Scan for the cell matching the given text and deliver its (x, y) coordinate at center. 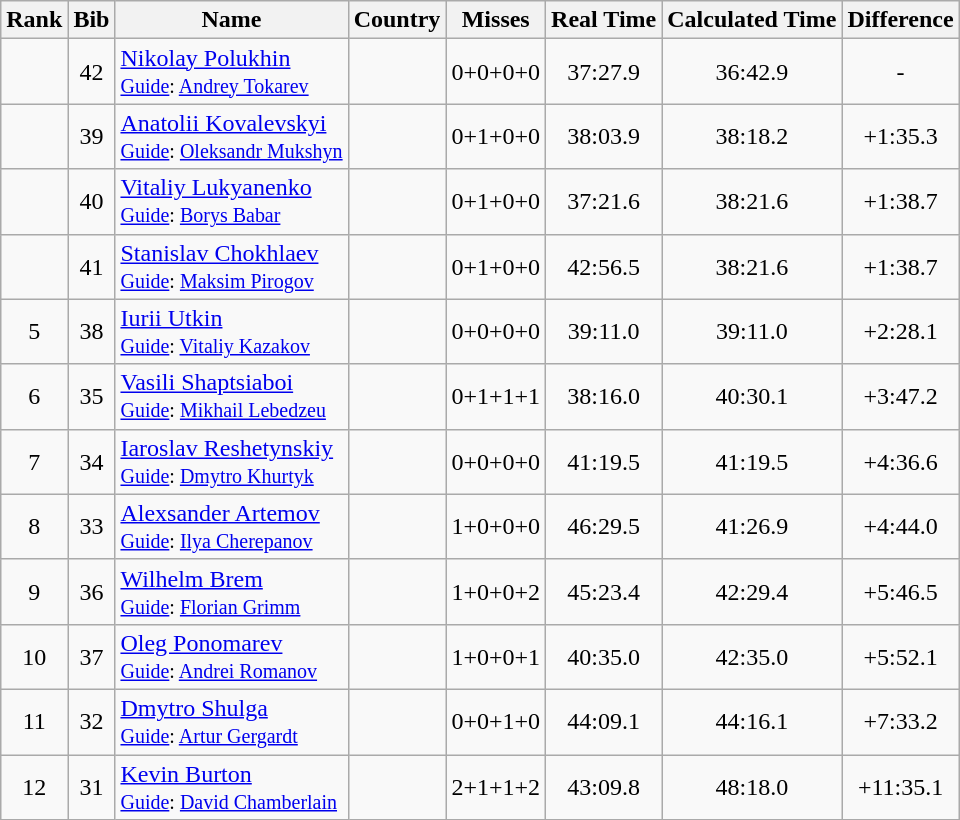
39 (92, 136)
7 (34, 462)
48:18.0 (752, 786)
Name (232, 20)
34 (92, 462)
43:09.8 (604, 786)
1+0+0+1 (496, 656)
+4:36.6 (900, 462)
Dmytro ShulgaGuide: Artur Gergardt (232, 722)
37:27.9 (604, 72)
42:29.4 (752, 592)
41:26.9 (752, 526)
+5:52.1 (900, 656)
35 (92, 396)
37:21.6 (604, 202)
42:35.0 (752, 656)
Bib (92, 20)
- (900, 72)
40:30.1 (752, 396)
Iaroslav ReshetynskiyGuide: Dmytro Khurtyk (232, 462)
+1:35.3 (900, 136)
40 (92, 202)
46:29.5 (604, 526)
1+0+0+0 (496, 526)
42 (92, 72)
Country (397, 20)
44:16.1 (752, 722)
Misses (496, 20)
5 (34, 332)
Nikolay PolukhinGuide: Andrey Tokarev (232, 72)
+7:33.2 (900, 722)
Kevin BurtonGuide: David Chamberlain (232, 786)
9 (34, 592)
Vasili ShaptsiaboiGuide: Mikhail Lebedzeu (232, 396)
38 (92, 332)
+5:46.5 (900, 592)
+3:47.2 (900, 396)
42:56.5 (604, 266)
36:42.9 (752, 72)
0+0+1+0 (496, 722)
Anatolii KovalevskyiGuide: Oleksandr Mukshyn (232, 136)
Oleg PonomarevGuide: Andrei Romanov (232, 656)
40:35.0 (604, 656)
41 (92, 266)
Vitaliy LukyanenkoGuide: Borys Babar (232, 202)
38:16.0 (604, 396)
31 (92, 786)
+11:35.1 (900, 786)
Calculated Time (752, 20)
+2:28.1 (900, 332)
6 (34, 396)
Difference (900, 20)
10 (34, 656)
Iurii UtkinGuide: Vitaliy Kazakov (232, 332)
Stanislav ChokhlaevGuide: Maksim Pirogov (232, 266)
36 (92, 592)
33 (92, 526)
Alexsander ArtemovGuide: Ilya Cherepanov (232, 526)
38:18.2 (752, 136)
Rank (34, 20)
2+1+1+2 (496, 786)
Wilhelm BremGuide: Florian Grimm (232, 592)
32 (92, 722)
0+1+1+1 (496, 396)
1+0+0+2 (496, 592)
Real Time (604, 20)
+4:44.0 (900, 526)
12 (34, 786)
11 (34, 722)
45:23.4 (604, 592)
38:03.9 (604, 136)
37 (92, 656)
8 (34, 526)
44:09.1 (604, 722)
